Return [x, y] of the center of cell containing provided text 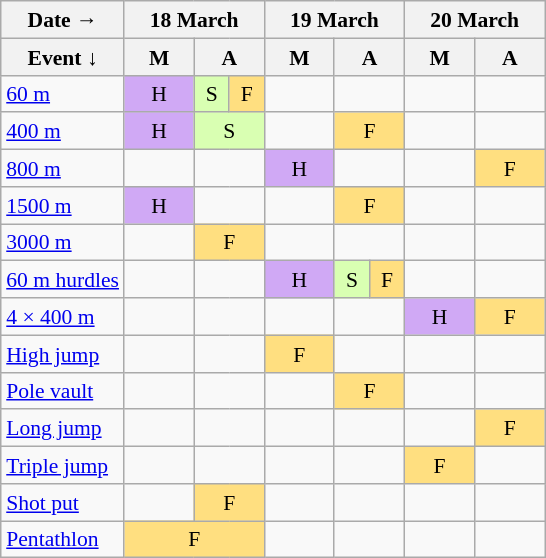
400 m [62, 130]
19 March [334, 20]
Event ↓ [62, 56]
Pentathlon [62, 538]
1500 m [62, 204]
18 March [194, 20]
800 m [62, 168]
Date → [62, 20]
Pole vault [62, 390]
High jump [62, 354]
60 m [62, 94]
Long jump [62, 428]
3000 m [62, 242]
Shot put [62, 502]
4 × 400 m [62, 316]
60 m hurdles [62, 280]
20 March [475, 20]
Triple jump [62, 464]
